Locate the cell with the specified text and output its [X, Y] center coordinate. 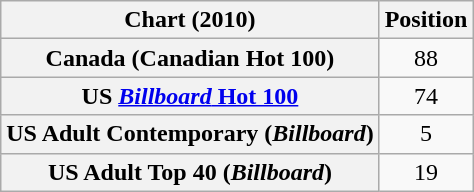
5 [426, 134]
US Adult Top 40 (Billboard) [190, 172]
19 [426, 172]
US Billboard Hot 100 [190, 96]
Chart (2010) [190, 20]
Canada (Canadian Hot 100) [190, 58]
88 [426, 58]
74 [426, 96]
US Adult Contemporary (Billboard) [190, 134]
Position [426, 20]
